Extract the [x, y] coordinate from the center of the cell holding the provided text.  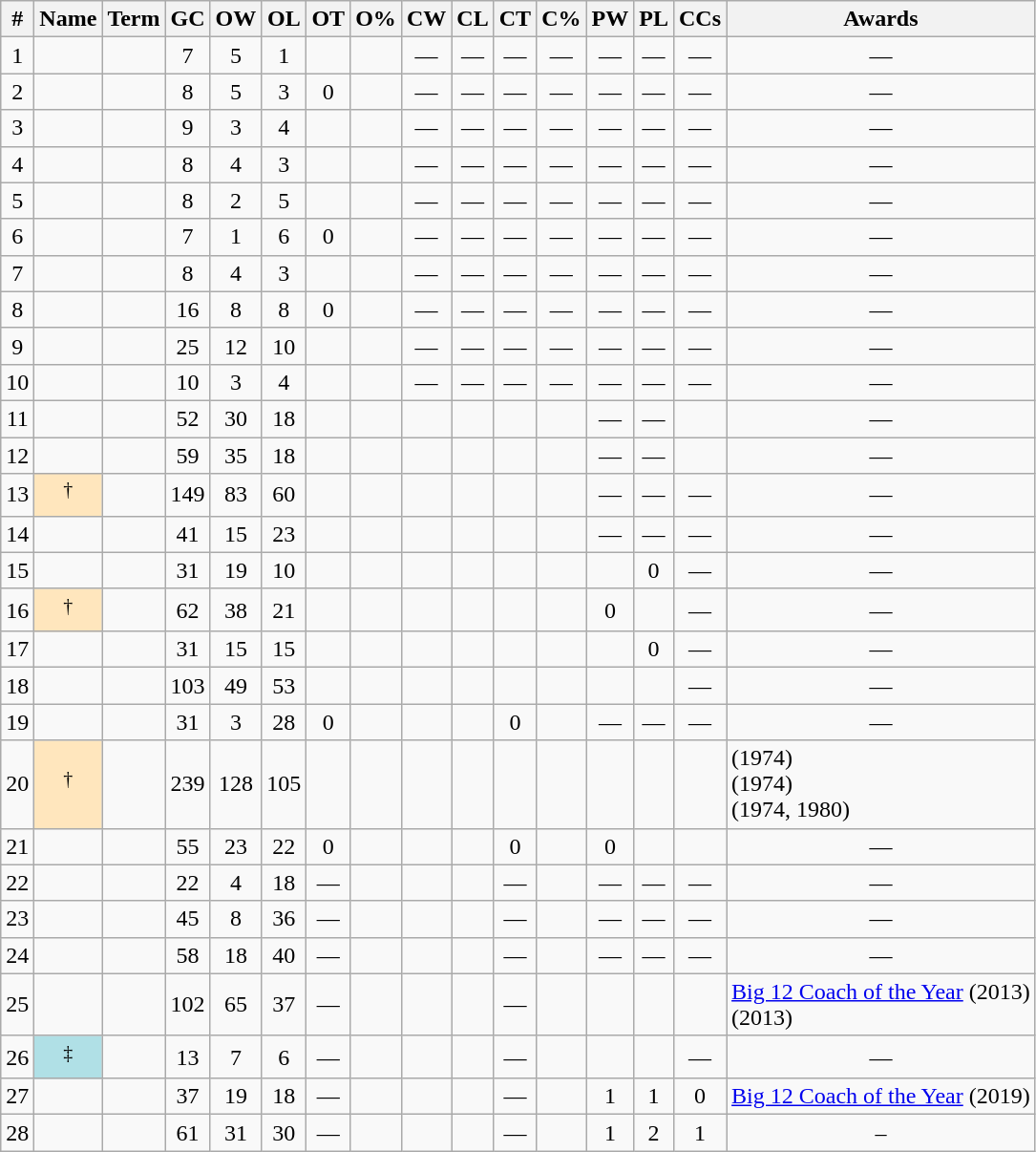
CW [426, 19]
52 [187, 418]
26 [17, 1056]
CCs [699, 19]
CL [473, 19]
C% [561, 19]
‡ [69, 1056]
128 [236, 784]
60 [285, 495]
239 [187, 784]
45 [187, 919]
PL [654, 19]
PW [610, 19]
49 [236, 686]
35 [236, 456]
Name [69, 19]
(1974) (1974) (1974, 1980) [881, 784]
102 [187, 1005]
38 [236, 609]
36 [285, 919]
14 [17, 534]
O% [376, 19]
Big 12 Coach of the Year (2013) (2013) [881, 1005]
CT [515, 19]
41 [187, 534]
149 [187, 495]
53 [285, 686]
OT [328, 19]
Term [134, 19]
65 [236, 1005]
59 [187, 456]
27 [17, 1097]
105 [285, 784]
OL [285, 19]
20 [17, 784]
55 [187, 846]
– [881, 1133]
# [17, 19]
Big 12 Coach of the Year (2019) [881, 1097]
103 [187, 686]
61 [187, 1133]
GC [187, 19]
17 [17, 650]
62 [187, 609]
58 [187, 955]
OW [236, 19]
11 [17, 418]
40 [285, 955]
24 [17, 955]
Awards [881, 19]
83 [236, 495]
